Detect which cell encompasses the target text, then output its [x, y] center coordinate. 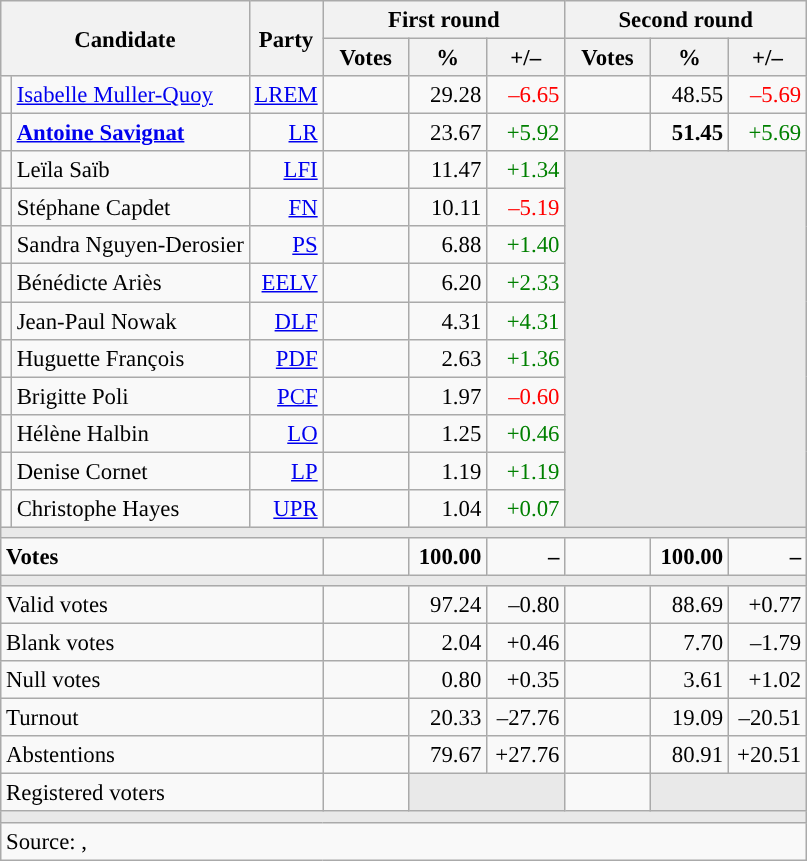
FN [286, 208]
0.80 [448, 680]
19.09 [689, 718]
Null votes [162, 680]
+5.69 [767, 133]
1.97 [448, 396]
Candidate [125, 38]
+0.07 [526, 509]
PDF [286, 358]
–27.76 [526, 718]
4.31 [448, 321]
+1.02 [767, 680]
–0.80 [526, 605]
2.04 [448, 643]
+4.31 [526, 321]
LP [286, 471]
DLF [286, 321]
79.67 [448, 755]
88.69 [689, 605]
LREM [286, 95]
+20.51 [767, 755]
11.47 [448, 170]
Party [286, 38]
Blank votes [162, 643]
80.91 [689, 755]
Abstentions [162, 755]
EELV [286, 283]
Isabelle Muller-Quoy [130, 95]
PS [286, 245]
1.25 [448, 433]
7.70 [689, 643]
29.28 [448, 95]
LFI [286, 170]
20.33 [448, 718]
Jean-Paul Nowak [130, 321]
Huguette François [130, 358]
First round [444, 20]
23.67 [448, 133]
51.45 [689, 133]
Denise Cornet [130, 471]
+0.77 [767, 605]
Christophe Hayes [130, 509]
1.19 [448, 471]
+2.33 [526, 283]
+5.92 [526, 133]
Hélène Halbin [130, 433]
Stéphane Capdet [130, 208]
97.24 [448, 605]
UPR [286, 509]
–6.65 [526, 95]
Antoine Savignat [130, 133]
1.04 [448, 509]
LO [286, 433]
48.55 [689, 95]
+0.35 [526, 680]
PCF [286, 396]
+1.34 [526, 170]
10.11 [448, 208]
–1.79 [767, 643]
–0.60 [526, 396]
3.61 [689, 680]
Leïla Saïb [130, 170]
Turnout [162, 718]
+1.40 [526, 245]
Brigitte Poli [130, 396]
Sandra Nguyen-Derosier [130, 245]
–5.69 [767, 95]
–20.51 [767, 718]
Registered voters [162, 793]
+1.36 [526, 358]
LR [286, 133]
6.20 [448, 283]
Valid votes [162, 605]
Bénédicte Ariès [130, 283]
Second round [686, 20]
+1.19 [526, 471]
–5.19 [526, 208]
Source: , [404, 841]
2.63 [448, 358]
+27.76 [526, 755]
6.88 [448, 245]
